Return [x, y] of the center of cell containing provided text 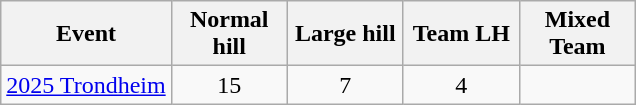
Normal hill [229, 34]
2025 Trondheim [86, 85]
Mixed Team [577, 34]
15 [229, 85]
Event [86, 34]
4 [461, 85]
Team LH [461, 34]
7 [345, 85]
Large hill [345, 34]
